Find where the given text appears and provide that cell's center as [x, y] coordinate. 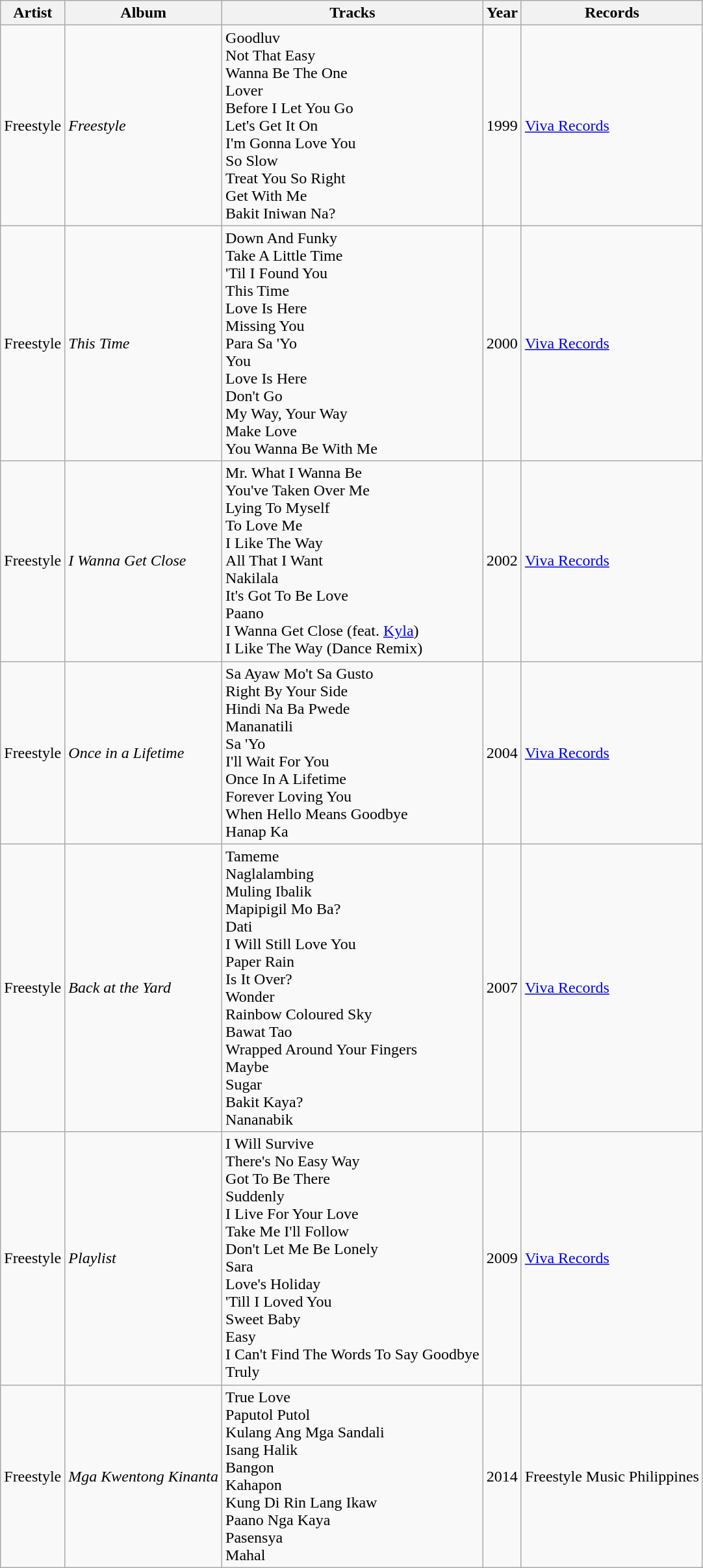
Year [502, 13]
Artist [32, 13]
2002 [502, 561]
Records [612, 13]
2000 [502, 343]
2014 [502, 1476]
Album [144, 13]
Freestyle Music Philippines [612, 1476]
1999 [502, 125]
Tracks [353, 13]
I Wanna Get Close [144, 561]
Mga Kwentong Kinanta [144, 1476]
2007 [502, 988]
Back at the Yard [144, 988]
Once in a Lifetime [144, 753]
This Time [144, 343]
2009 [502, 1259]
True Love Paputol Putol Kulang Ang Mga Sandali Isang Halik Bangon Kahapon Kung Di Rin Lang Ikaw Paano Nga Kaya Pasensya Mahal [353, 1476]
Playlist [144, 1259]
2004 [502, 753]
